Scan for the cell matching the given text and deliver its (x, y) coordinate at center. 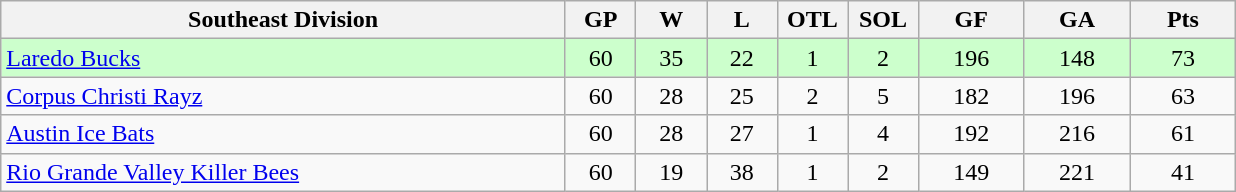
25 (742, 96)
182 (971, 96)
L (742, 20)
35 (672, 58)
63 (1183, 96)
22 (742, 58)
27 (742, 134)
Austin Ice Bats (284, 134)
148 (1077, 58)
Southeast Division (284, 20)
GA (1077, 20)
GF (971, 20)
38 (742, 172)
Pts (1183, 20)
19 (672, 172)
149 (971, 172)
OTL (812, 20)
Laredo Bucks (284, 58)
5 (884, 96)
4 (884, 134)
41 (1183, 172)
GP (600, 20)
Corpus Christi Rayz (284, 96)
73 (1183, 58)
SOL (884, 20)
221 (1077, 172)
Rio Grande Valley Killer Bees (284, 172)
61 (1183, 134)
216 (1077, 134)
192 (971, 134)
W (672, 20)
